Find where the given text appears and provide that cell's center as [X, Y] coordinate. 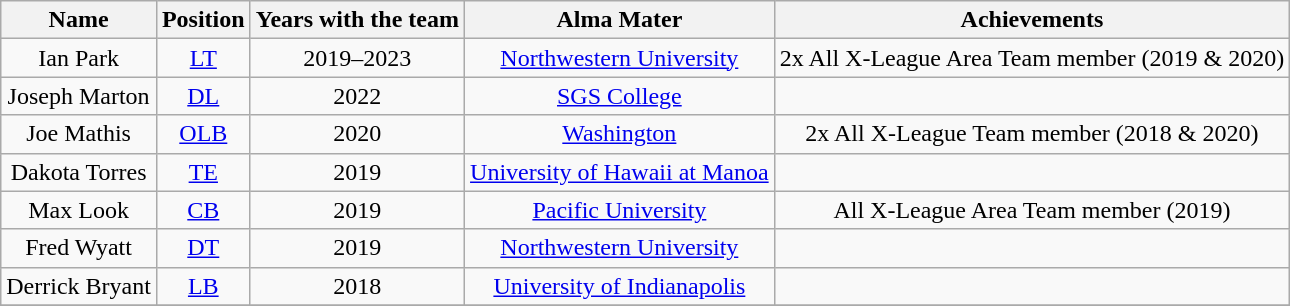
Ian Park [79, 58]
2019–2023 [357, 58]
Dakota Torres [79, 172]
Max Look [79, 210]
DT [203, 248]
2022 [357, 96]
Joe Mathis [79, 134]
Name [79, 20]
Pacific University [620, 210]
Joseph Marton [79, 96]
Alma Mater [620, 20]
DL [203, 96]
LB [203, 286]
2x All X-League Team member (2018 & 2020) [1032, 134]
Achievements [1032, 20]
Washington [620, 134]
University of Hawaii at Manoa [620, 172]
2018 [357, 286]
Fred Wyatt [79, 248]
University of Indianapolis [620, 286]
TE [203, 172]
Derrick Bryant [79, 286]
OLB [203, 134]
Years with the team [357, 20]
SGS College [620, 96]
2x All X-League Area Team member (2019 & 2020) [1032, 58]
2020 [357, 134]
Position [203, 20]
CB [203, 210]
LT [203, 58]
All X-League Area Team member (2019) [1032, 210]
